Locate the cell with the specified text and output its (x, y) center coordinate. 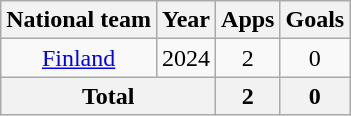
Year (186, 20)
Apps (248, 20)
National team (79, 20)
Goals (315, 20)
Finland (79, 58)
Total (108, 96)
2024 (186, 58)
